Return the (X, Y) coordinate for the center point of the cell that contains the specified text.  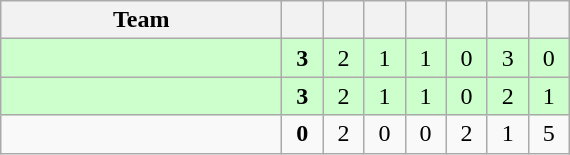
5 (548, 134)
Team (142, 20)
